Capture the cell that displays the provided text and extract its (X, Y) central coordinate. 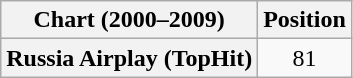
Chart (2000–2009) (130, 20)
Position (305, 20)
81 (305, 58)
Russia Airplay (TopHit) (130, 58)
